For the text-containing cell, return its midpoint in (X, Y) coordinate format. 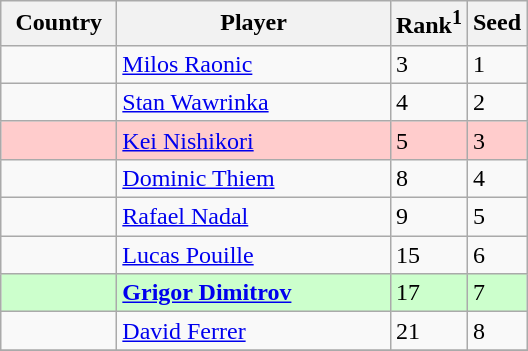
Grigor Dimitrov (254, 293)
Rank1 (428, 24)
9 (428, 217)
Country (59, 24)
Rafael Nadal (254, 217)
2 (496, 102)
21 (428, 331)
Kei Nishikori (254, 140)
David Ferrer (254, 331)
6 (496, 255)
Lucas Pouille (254, 255)
Seed (496, 24)
1 (496, 64)
17 (428, 293)
Dominic Thiem (254, 178)
Milos Raonic (254, 64)
Player (254, 24)
7 (496, 293)
15 (428, 255)
Stan Wawrinka (254, 102)
